Provide the [X, Y] coordinate of the cell's center where the given text is located.  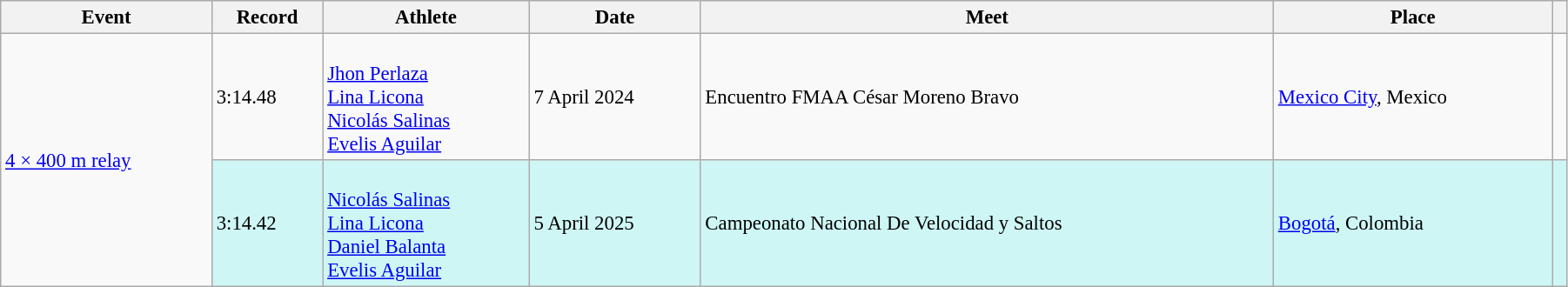
Date [614, 17]
Jhon PerlazaLina LiconaNicolás SalinasEvelis Aguilar [426, 97]
Bogotá, Colombia [1413, 224]
Encuentro FMAA César Moreno Bravo [987, 97]
Mexico City, Mexico [1413, 97]
5 April 2025 [614, 224]
3:14.42 [266, 224]
Meet [987, 17]
Campeonato Nacional De Velocidad y Saltos [987, 224]
3:14.48 [266, 97]
4 × 400 m relay [106, 160]
7 April 2024 [614, 97]
Place [1413, 17]
Nicolás SalinasLina LiconaDaniel BalantaEvelis Aguilar [426, 224]
Event [106, 17]
Record [266, 17]
Athlete [426, 17]
